Return [x, y] of the center of cell containing provided text 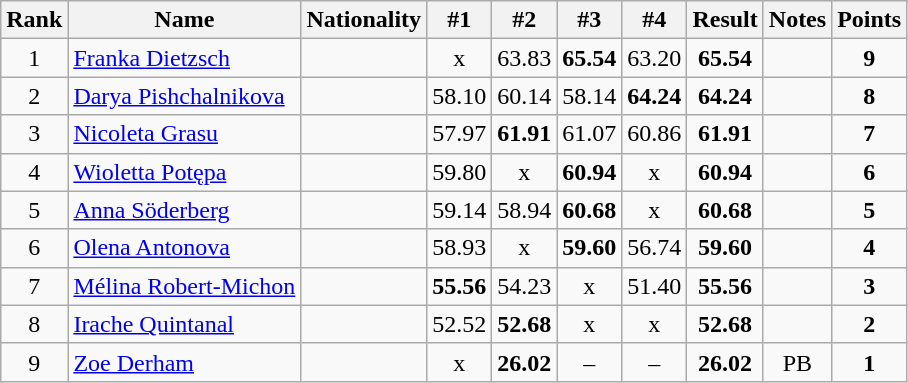
57.97 [460, 134]
52.52 [460, 324]
#1 [460, 20]
61.07 [590, 134]
Olena Antonova [184, 248]
54.23 [524, 286]
59.14 [460, 210]
Rank [34, 20]
Notes [797, 20]
58.94 [524, 210]
51.40 [654, 286]
63.20 [654, 58]
#2 [524, 20]
Nationality [364, 20]
60.86 [654, 134]
Mélina Robert-Michon [184, 286]
PB [797, 362]
59.80 [460, 172]
Franka Dietzsch [184, 58]
58.14 [590, 96]
56.74 [654, 248]
#3 [590, 20]
#4 [654, 20]
Result [725, 20]
Name [184, 20]
58.10 [460, 96]
Irache Quintanal [184, 324]
63.83 [524, 58]
Points [870, 20]
60.14 [524, 96]
Zoe Derham [184, 362]
Nicoleta Grasu [184, 134]
Wioletta Potępa [184, 172]
58.93 [460, 248]
Darya Pishchalnikova [184, 96]
Anna Söderberg [184, 210]
